Scan for the cell matching the given text and deliver its [X, Y] coordinate at center. 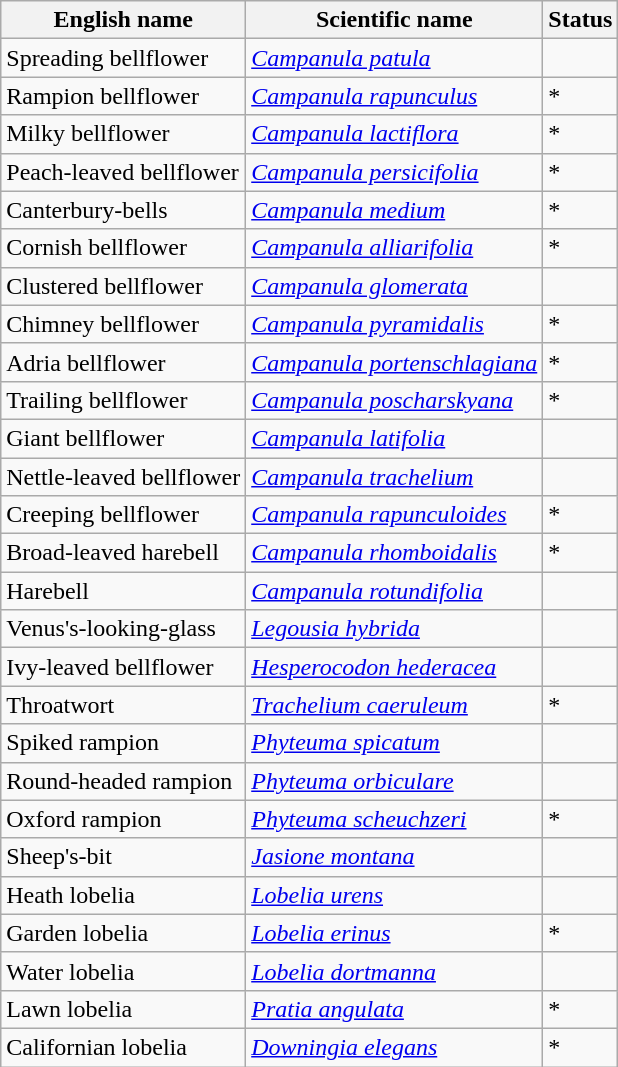
Lawn lobelia [124, 1009]
Phyteuma orbiculare [394, 781]
Campanula rapunculus [394, 96]
Rampion bellflower [124, 96]
Giant bellflower [124, 438]
Lobelia dortmanna [394, 971]
Campanula rotundifolia [394, 591]
Venus's-looking-glass [124, 629]
Garden lobelia [124, 933]
Campanula alliarifolia [394, 248]
Sheep's-bit [124, 857]
Campanula latifolia [394, 438]
Jasione montana [394, 857]
Campanula poscharskyana [394, 400]
Nettle-leaved bellflower [124, 477]
Phyteuma spicatum [394, 743]
Campanula medium [394, 210]
Phyteuma scheuchzeri [394, 819]
Status [580, 20]
English name [124, 20]
Campanula patula [394, 58]
Trachelium caeruleum [394, 705]
Clustered bellflower [124, 286]
Campanula persicifolia [394, 172]
Californian lobelia [124, 1047]
Round-headed rampion [124, 781]
Scientific name [394, 20]
Pratia angulata [394, 1009]
Broad-leaved harebell [124, 553]
Oxford rampion [124, 819]
Heath lobelia [124, 895]
Canterbury-bells [124, 210]
Lobelia urens [394, 895]
Peach-leaved bellflower [124, 172]
Legousia hybrida [394, 629]
Milky bellflower [124, 134]
Creeping bellflower [124, 515]
Trailing bellflower [124, 400]
Campanula rhomboidalis [394, 553]
Water lobelia [124, 971]
Throatwort [124, 705]
Cornish bellflower [124, 248]
Campanula pyramidalis [394, 324]
Campanula rapunculoides [394, 515]
Campanula portenschlagiana [394, 362]
Chimney bellflower [124, 324]
Adria bellflower [124, 362]
Lobelia erinus [394, 933]
Campanula glomerata [394, 286]
Campanula lactiflora [394, 134]
Spiked rampion [124, 743]
Spreading bellflower [124, 58]
Ivy-leaved bellflower [124, 667]
Harebell [124, 591]
Campanula trachelium [394, 477]
Downingia elegans [394, 1047]
Hesperocodon hederacea [394, 667]
